Extract the (x, y) coordinate from the center of the cell holding the provided text.  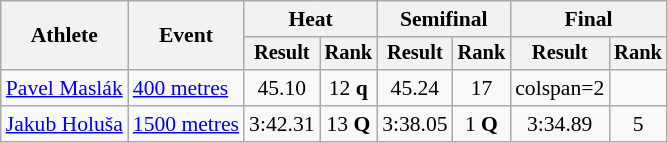
3:38.05 (414, 124)
Heat (310, 19)
3:34.89 (560, 124)
Event (186, 36)
45.24 (414, 88)
17 (482, 88)
Final (588, 19)
45.10 (282, 88)
13 Q (349, 124)
1500 metres (186, 124)
Athlete (64, 36)
Semifinal (444, 19)
colspan=2 (560, 88)
Jakub Holuša (64, 124)
12 q (349, 88)
1 Q (482, 124)
3:42.31 (282, 124)
Pavel Maslák (64, 88)
400 metres (186, 88)
5 (638, 124)
